Output the [X, Y] coordinate of the center of the cell containing the given text.  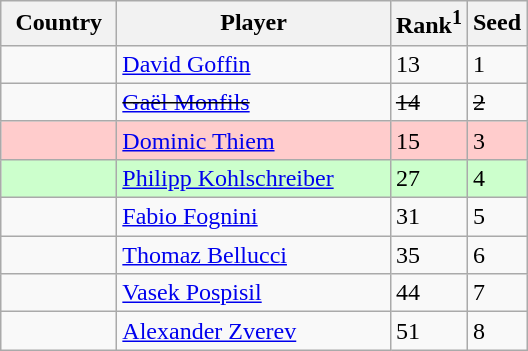
Country [59, 24]
Alexander Zverev [254, 331]
27 [428, 178]
51 [428, 331]
1 [496, 64]
3 [496, 140]
8 [496, 331]
2 [496, 102]
31 [428, 217]
Dominic Thiem [254, 140]
5 [496, 217]
14 [428, 102]
David Goffin [254, 64]
Philipp Kohlschreiber [254, 178]
4 [496, 178]
Gaël Monfils [254, 102]
13 [428, 64]
Thomaz Bellucci [254, 255]
Seed [496, 24]
44 [428, 293]
Fabio Fognini [254, 217]
6 [496, 255]
Vasek Pospisil [254, 293]
7 [496, 293]
Rank1 [428, 24]
15 [428, 140]
35 [428, 255]
Player [254, 24]
